From the cell containing the given text, extract its center point as (X, Y) coordinate. 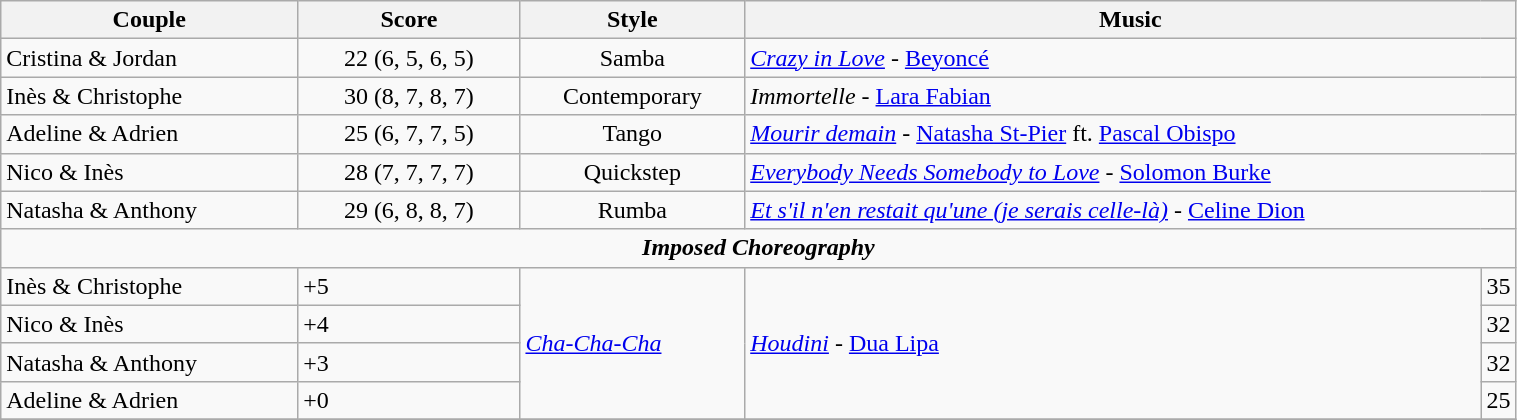
Style (632, 20)
Crazy in Love - Beyoncé (1130, 58)
30 (8, 7, 8, 7) (409, 96)
29 (6, 8, 8, 7) (409, 210)
25 (6, 7, 7, 5) (409, 134)
Everybody Needs Somebody to Love - Solomon Burke (1130, 172)
Rumba (632, 210)
+4 (409, 324)
Contemporary (632, 96)
Cristina & Jordan (150, 58)
Et s'il n'en restait qu'une (je serais celle-là) - Celine Dion (1130, 210)
Immortelle - Lara Fabian (1130, 96)
22 (6, 5, 6, 5) (409, 58)
Couple (150, 20)
Houdini - Dua Lipa (1113, 343)
Cha-Cha-Cha (632, 343)
+5 (409, 286)
25 (1498, 400)
+3 (409, 362)
Samba (632, 58)
35 (1498, 286)
28 (7, 7, 7, 7) (409, 172)
Mourir demain - Natasha St-Pier ft. Pascal Obispo (1130, 134)
Quickstep (632, 172)
Imposed Choreography (758, 248)
+0 (409, 400)
Music (1130, 20)
Score (409, 20)
Tango (632, 134)
